Determine the [x, y] coordinate at the center of the cell enclosing the given text.  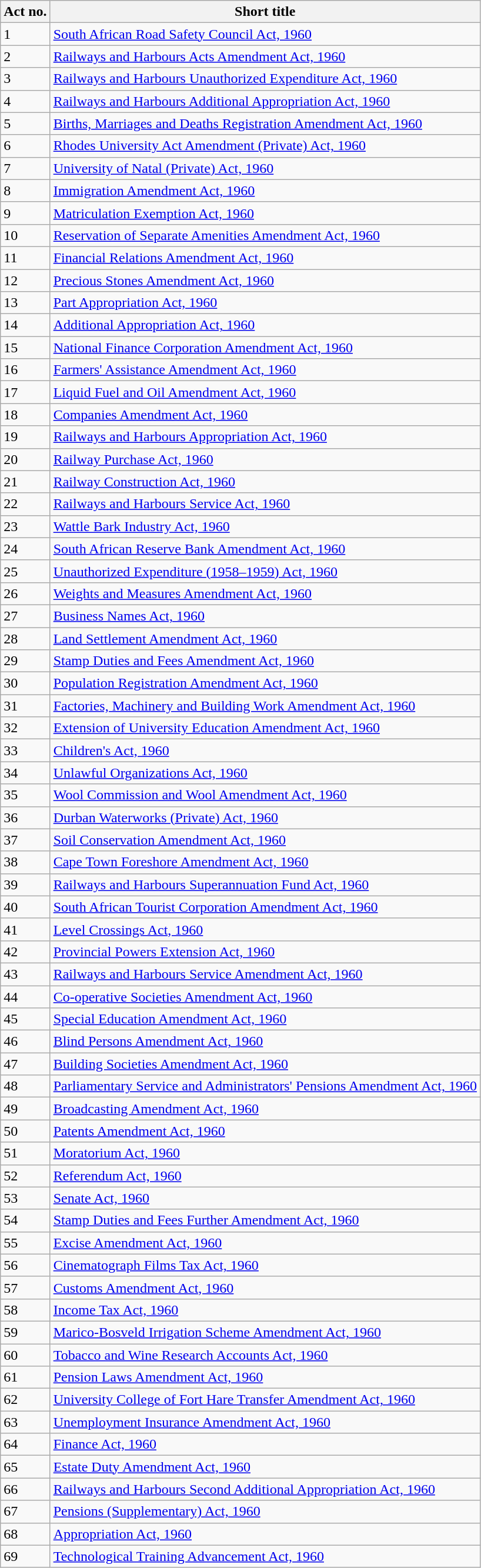
14 [25, 325]
Level Crossings Act, 1960 [265, 929]
Additional Appropriation Act, 1960 [265, 325]
Unauthorized Expenditure (1958–1959) Act, 1960 [265, 571]
28 [25, 638]
24 [25, 549]
Business Names Act, 1960 [265, 616]
6 [25, 146]
Act no. [25, 12]
Estate Duty Amendment Act, 1960 [265, 1467]
Land Settlement Amendment Act, 1960 [265, 638]
21 [25, 482]
Durban Waterworks (Private) Act, 1960 [265, 818]
47 [25, 1064]
Provincial Powers Extension Act, 1960 [265, 952]
36 [25, 818]
Unemployment Insurance Amendment Act, 1960 [265, 1422]
15 [25, 348]
3 [25, 79]
Stamp Duties and Fees Amendment Act, 1960 [265, 661]
38 [25, 862]
Factories, Machinery and Building Work Amendment Act, 1960 [265, 706]
Technological Training Advancement Act, 1960 [265, 1556]
Farmers' Assistance Amendment Act, 1960 [265, 370]
32 [25, 728]
19 [25, 437]
Moratorium Act, 1960 [265, 1153]
27 [25, 616]
Wool Commission and Wool Amendment Act, 1960 [265, 795]
Children's Act, 1960 [265, 750]
9 [25, 213]
23 [25, 526]
Matriculation Exemption Act, 1960 [265, 213]
60 [25, 1355]
44 [25, 997]
54 [25, 1220]
Soil Conservation Amendment Act, 1960 [265, 840]
1 [25, 34]
11 [25, 258]
31 [25, 706]
Senate Act, 1960 [265, 1198]
29 [25, 661]
52 [25, 1176]
Special Education Amendment Act, 1960 [265, 1019]
33 [25, 750]
Population Registration Amendment Act, 1960 [265, 683]
Railways and Harbours Acts Amendment Act, 1960 [265, 56]
Marico-Bosveld Irrigation Scheme Amendment Act, 1960 [265, 1332]
National Finance Corporation Amendment Act, 1960 [265, 348]
59 [25, 1332]
66 [25, 1489]
48 [25, 1086]
South African Road Safety Council Act, 1960 [265, 34]
56 [25, 1265]
Extension of University Education Amendment Act, 1960 [265, 728]
Railways and Harbours Appropriation Act, 1960 [265, 437]
37 [25, 840]
26 [25, 593]
Cinematograph Films Tax Act, 1960 [265, 1265]
Railways and Harbours Second Additional Appropriation Act, 1960 [265, 1489]
68 [25, 1534]
22 [25, 504]
Pension Laws Amendment Act, 1960 [265, 1377]
Income Tax Act, 1960 [265, 1310]
Financial Relations Amendment Act, 1960 [265, 258]
Railways and Harbours Unauthorized Expenditure Act, 1960 [265, 79]
Co-operative Societies Amendment Act, 1960 [265, 997]
Railway Construction Act, 1960 [265, 482]
Liquid Fuel and Oil Amendment Act, 1960 [265, 392]
Parliamentary Service and Administrators' Pensions Amendment Act, 1960 [265, 1086]
Short title [265, 12]
58 [25, 1310]
Pensions (Supplementary) Act, 1960 [265, 1512]
Part Appropriation Act, 1960 [265, 303]
61 [25, 1377]
13 [25, 303]
63 [25, 1422]
18 [25, 415]
57 [25, 1287]
69 [25, 1556]
41 [25, 929]
35 [25, 795]
Appropriation Act, 1960 [265, 1534]
Unlawful Organizations Act, 1960 [265, 773]
16 [25, 370]
Excise Amendment Act, 1960 [265, 1243]
43 [25, 974]
Cape Town Foreshore Amendment Act, 1960 [265, 862]
51 [25, 1153]
67 [25, 1512]
Rhodes University Act Amendment (Private) Act, 1960 [265, 146]
Railways and Harbours Service Amendment Act, 1960 [265, 974]
University of Natal (Private) Act, 1960 [265, 168]
South African Tourist Corporation Amendment Act, 1960 [265, 907]
45 [25, 1019]
Wattle Bark Industry Act, 1960 [265, 526]
Precious Stones Amendment Act, 1960 [265, 281]
Companies Amendment Act, 1960 [265, 415]
Railways and Harbours Superannuation Fund Act, 1960 [265, 885]
7 [25, 168]
Stamp Duties and Fees Further Amendment Act, 1960 [265, 1220]
Customs Amendment Act, 1960 [265, 1287]
49 [25, 1109]
2 [25, 56]
64 [25, 1444]
40 [25, 907]
55 [25, 1243]
62 [25, 1400]
University College of Fort Hare Transfer Amendment Act, 1960 [265, 1400]
Blind Persons Amendment Act, 1960 [265, 1042]
Immigration Amendment Act, 1960 [265, 191]
South African Reserve Bank Amendment Act, 1960 [265, 549]
Railways and Harbours Service Act, 1960 [265, 504]
Births, Marriages and Deaths Registration Amendment Act, 1960 [265, 124]
20 [25, 459]
39 [25, 885]
42 [25, 952]
34 [25, 773]
4 [25, 101]
Railway Purchase Act, 1960 [265, 459]
5 [25, 124]
10 [25, 235]
17 [25, 392]
Tobacco and Wine Research Accounts Act, 1960 [265, 1355]
53 [25, 1198]
Referendum Act, 1960 [265, 1176]
Finance Act, 1960 [265, 1444]
Building Societies Amendment Act, 1960 [265, 1064]
65 [25, 1467]
Broadcasting Amendment Act, 1960 [265, 1109]
46 [25, 1042]
Railways and Harbours Additional Appropriation Act, 1960 [265, 101]
30 [25, 683]
12 [25, 281]
8 [25, 191]
Weights and Measures Amendment Act, 1960 [265, 593]
Reservation of Separate Amenities Amendment Act, 1960 [265, 235]
25 [25, 571]
50 [25, 1131]
Patents Amendment Act, 1960 [265, 1131]
